Output the [X, Y] coordinate of the center of the cell containing the given text.  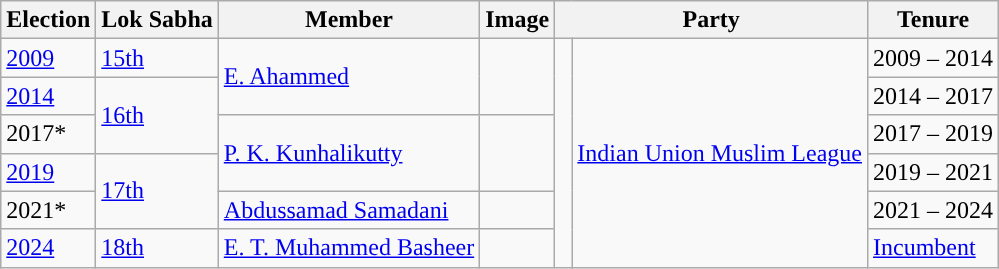
Tenure [934, 20]
17th [157, 191]
2019 – 2021 [934, 172]
2024 [48, 248]
Image [518, 20]
E. T. Muhammed Basheer [348, 248]
2021* [48, 210]
2014 [48, 96]
Abdussamad Samadani [348, 210]
P. K. Kunhalikutty [348, 153]
2019 [48, 172]
2021 – 2024 [934, 210]
Member [348, 20]
Party [712, 20]
Lok Sabha [157, 20]
2009 [48, 58]
Indian Union Muslim League [720, 153]
Election [48, 20]
E. Ahammed [348, 77]
2017 – 2019 [934, 134]
15th [157, 58]
16th [157, 115]
2017* [48, 134]
Incumbent [934, 248]
18th [157, 248]
2014 – 2017 [934, 96]
2009 – 2014 [934, 58]
